Provide the [X, Y] coordinate of the cell's center where the given text is located.  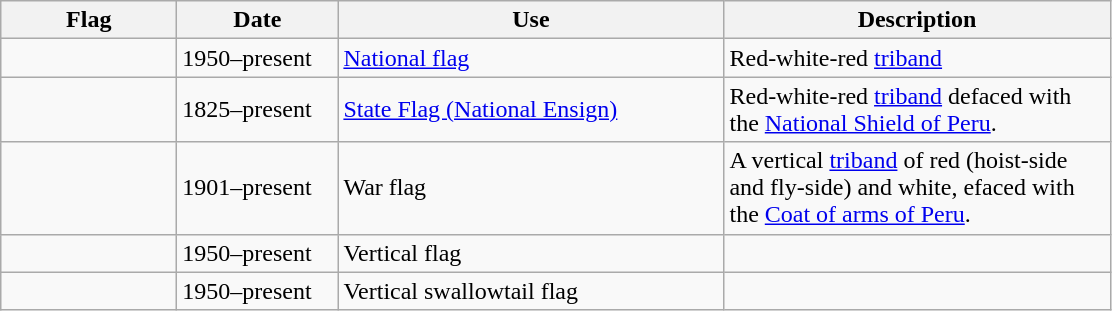
A vertical triband of red (hoist-side and fly-side) and white, efaced with the Coat of arms of Peru. [917, 188]
Vertical swallowtail flag [531, 291]
National flag [531, 58]
Red-white-red triband defaced with the National Shield of Peru. [917, 110]
Vertical flag [531, 253]
Red-white-red triband [917, 58]
State Flag (National Ensign) [531, 110]
War flag [531, 188]
Description [917, 20]
1901–present [258, 188]
Date [258, 20]
Use [531, 20]
1825–present [258, 110]
Flag [89, 20]
